Scan for the cell matching the given text and deliver its [X, Y] coordinate at center. 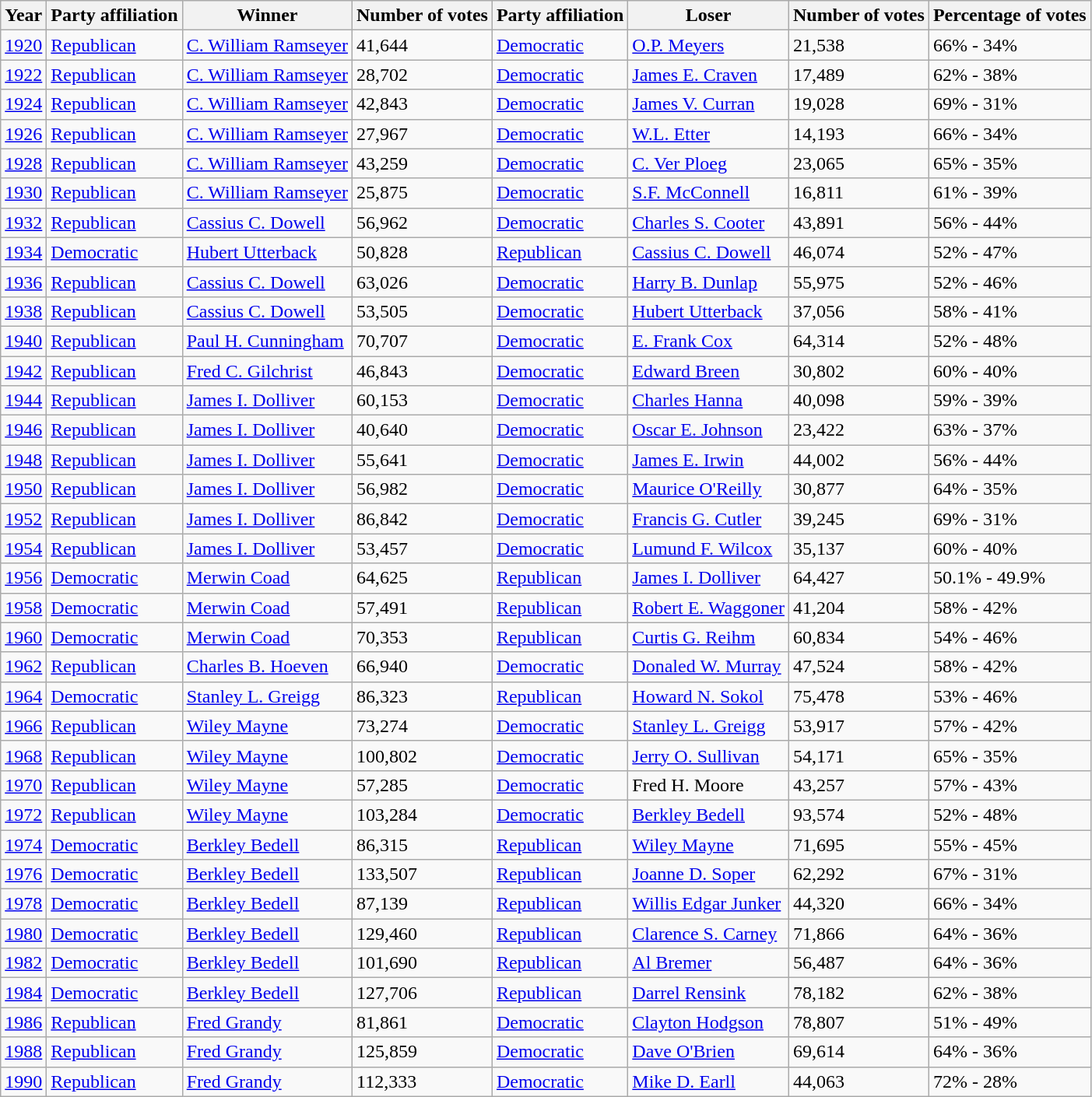
44,320 [859, 904]
19,028 [859, 104]
100,802 [422, 755]
86,842 [422, 519]
James E. Irwin [708, 460]
Maurice O'Reilly [708, 489]
87,139 [422, 904]
Francis G. Cutler [708, 519]
Joanne D. Soper [708, 874]
21,538 [859, 45]
64,427 [859, 578]
57,491 [422, 608]
58% - 41% [1009, 311]
70,707 [422, 341]
64,314 [859, 341]
1966 [23, 726]
47,524 [859, 667]
75,478 [859, 696]
78,182 [859, 993]
53% - 46% [1009, 696]
46,843 [422, 371]
67% - 31% [1009, 874]
23,065 [859, 163]
Howard N. Sokol [708, 696]
112,333 [422, 1081]
1944 [23, 401]
C. Ver Ploeg [708, 163]
14,193 [859, 134]
129,460 [422, 934]
1942 [23, 371]
46,074 [859, 252]
1964 [23, 696]
Jerry O. Sullivan [708, 755]
1990 [23, 1081]
71,866 [859, 934]
1972 [23, 815]
1934 [23, 252]
Oscar E. Johnson [708, 430]
86,323 [422, 696]
44,063 [859, 1081]
57% - 42% [1009, 726]
60,153 [422, 401]
57,285 [422, 785]
Charles B. Hoeven [267, 667]
64,625 [422, 578]
1980 [23, 934]
81,861 [422, 1022]
Al Bremer [708, 963]
1960 [23, 637]
50,828 [422, 252]
Clayton Hodgson [708, 1022]
Charles S. Cooter [708, 223]
54% - 46% [1009, 637]
40,098 [859, 401]
1970 [23, 785]
Edward Breen [708, 371]
55,975 [859, 282]
69,614 [859, 1052]
Lumund F. Wilcox [708, 548]
60,834 [859, 637]
1954 [23, 548]
133,507 [422, 874]
53,505 [422, 311]
1948 [23, 460]
James V. Curran [708, 104]
61% - 39% [1009, 193]
1962 [23, 667]
1928 [23, 163]
53,457 [422, 548]
43,891 [859, 223]
E. Frank Cox [708, 341]
Fred C. Gilchrist [267, 371]
25,875 [422, 193]
51% - 49% [1009, 1022]
72% - 28% [1009, 1081]
Harry B. Dunlap [708, 282]
40,640 [422, 430]
55,641 [422, 460]
Curtis G. Reihm [708, 637]
101,690 [422, 963]
Charles Hanna [708, 401]
63,026 [422, 282]
Mike D. Earll [708, 1081]
41,644 [422, 45]
1920 [23, 45]
1940 [23, 341]
28,702 [422, 75]
93,574 [859, 815]
66,940 [422, 667]
127,706 [422, 993]
1968 [23, 755]
1950 [23, 489]
1938 [23, 311]
50.1% - 49.9% [1009, 578]
63% - 37% [1009, 430]
57% - 43% [1009, 785]
56,487 [859, 963]
1984 [23, 993]
70,353 [422, 637]
Year [23, 16]
Loser [708, 16]
Willis Edgar Junker [708, 904]
O.P. Meyers [708, 45]
37,056 [859, 311]
1932 [23, 223]
39,245 [859, 519]
1986 [23, 1022]
1952 [23, 519]
Fred H. Moore [708, 785]
Paul H. Cunningham [267, 341]
86,315 [422, 844]
James E. Craven [708, 75]
64% - 35% [1009, 489]
1982 [23, 963]
Dave O'Brien [708, 1052]
27,967 [422, 134]
Percentage of votes [1009, 16]
1956 [23, 578]
S.F. McConnell [708, 193]
62,292 [859, 874]
Darrel Rensink [708, 993]
73,274 [422, 726]
42,843 [422, 104]
1924 [23, 104]
Robert E. Waggoner [708, 608]
1930 [23, 193]
16,811 [859, 193]
Clarence S. Carney [708, 934]
1936 [23, 282]
52% - 46% [1009, 282]
1978 [23, 904]
1974 [23, 844]
W.L. Etter [708, 134]
56,962 [422, 223]
41,204 [859, 608]
17,489 [859, 75]
Winner [267, 16]
52% - 47% [1009, 252]
1946 [23, 430]
44,002 [859, 460]
30,802 [859, 371]
Donaled W. Murray [708, 667]
1922 [23, 75]
23,422 [859, 430]
35,137 [859, 548]
59% - 39% [1009, 401]
43,259 [422, 163]
55% - 45% [1009, 844]
30,877 [859, 489]
71,695 [859, 844]
54,171 [859, 755]
78,807 [859, 1022]
1926 [23, 134]
103,284 [422, 815]
56,982 [422, 489]
125,859 [422, 1052]
1958 [23, 608]
1976 [23, 874]
43,257 [859, 785]
1988 [23, 1052]
53,917 [859, 726]
